Capture the cell that displays the provided text and extract its [X, Y] central coordinate. 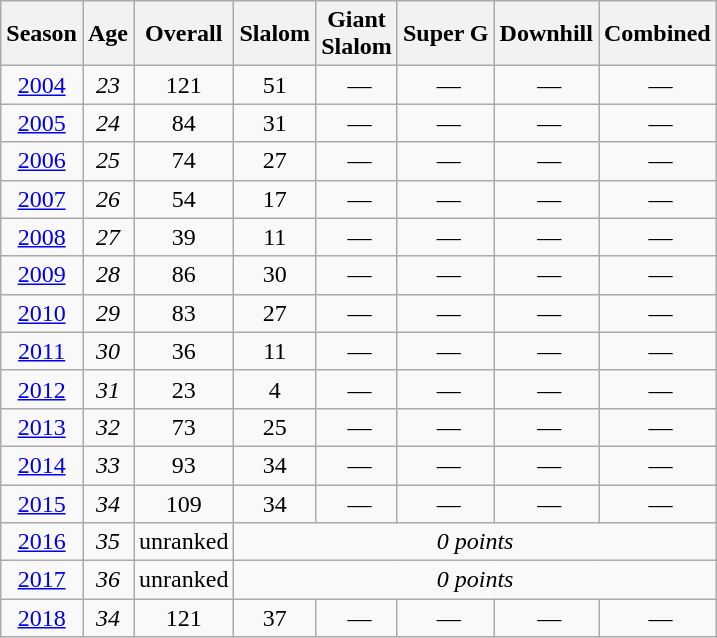
51 [275, 85]
Combined [657, 34]
73 [184, 427]
29 [108, 313]
24 [108, 123]
32 [108, 427]
109 [184, 503]
Season [42, 34]
2008 [42, 237]
26 [108, 199]
2009 [42, 275]
2013 [42, 427]
17 [275, 199]
2014 [42, 465]
83 [184, 313]
37 [275, 618]
2018 [42, 618]
Overall [184, 34]
Age [108, 34]
2006 [42, 161]
54 [184, 199]
33 [108, 465]
4 [275, 389]
Super G [446, 34]
84 [184, 123]
2007 [42, 199]
74 [184, 161]
86 [184, 275]
2004 [42, 85]
2015 [42, 503]
35 [108, 542]
2005 [42, 123]
2016 [42, 542]
Downhill [546, 34]
93 [184, 465]
2017 [42, 580]
28 [108, 275]
2010 [42, 313]
GiantSlalom [357, 34]
2011 [42, 351]
2012 [42, 389]
Slalom [275, 34]
39 [184, 237]
